Provide the [x, y] coordinate of the cell's center where the given text is located.  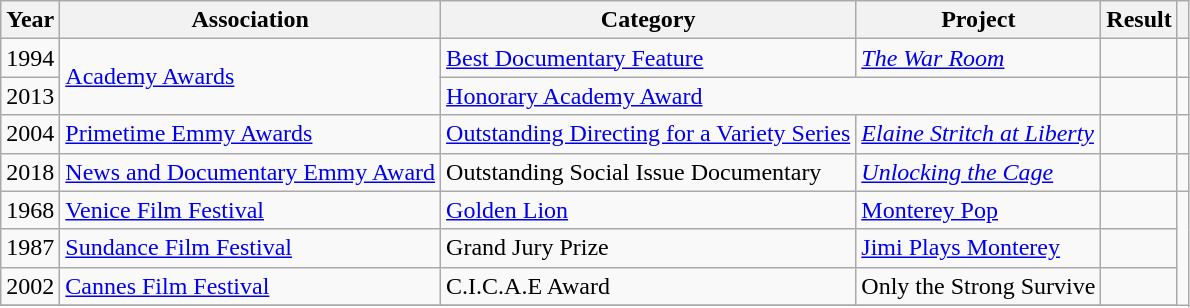
2004 [30, 134]
Best Documentary Feature [648, 58]
2018 [30, 172]
Result [1139, 20]
Elaine Stritch at Liberty [978, 134]
The War Room [978, 58]
Outstanding Directing for a Variety Series [648, 134]
2002 [30, 286]
Outstanding Social Issue Documentary [648, 172]
Category [648, 20]
1968 [30, 210]
1994 [30, 58]
Venice Film Festival [250, 210]
2013 [30, 96]
Project [978, 20]
Only the Strong Survive [978, 286]
Primetime Emmy Awards [250, 134]
Jimi Plays Monterey [978, 248]
Year [30, 20]
Cannes Film Festival [250, 286]
Golden Lion [648, 210]
1987 [30, 248]
Grand Jury Prize [648, 248]
Unlocking the Cage [978, 172]
Honorary Academy Award [771, 96]
Sundance Film Festival [250, 248]
Academy Awards [250, 77]
Monterey Pop [978, 210]
C.I.C.A.E Award [648, 286]
News and Documentary Emmy Award [250, 172]
Association [250, 20]
